Detect which cell encompasses the target text, then output its (x, y) center coordinate. 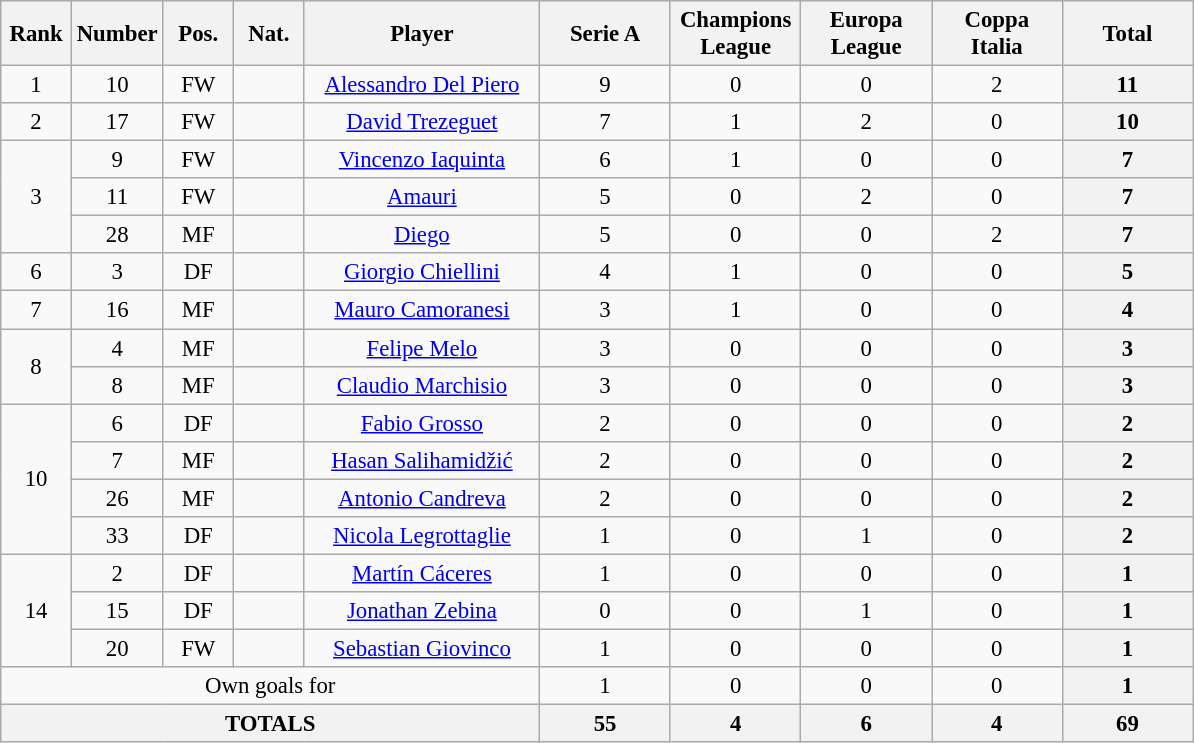
Martín Cáceres (422, 573)
20 (117, 648)
17 (117, 122)
69 (1128, 724)
Nat. (270, 34)
26 (117, 498)
Giorgio Chiellini (422, 273)
Serie A (606, 34)
Jonathan Zebina (422, 611)
Coppa Italia (998, 34)
14 (36, 610)
Fabio Grosso (422, 423)
Pos. (198, 34)
Claudio Marchisio (422, 385)
28 (117, 235)
David Trezeguet (422, 122)
TOTALS (270, 724)
Europa League (866, 34)
Nicola Legrottaglie (422, 536)
Sebastian Giovinco (422, 648)
Mauro Camoranesi (422, 310)
Rank (36, 34)
33 (117, 536)
Own goals for (270, 686)
Antonio Candreva (422, 498)
Number (117, 34)
Total (1128, 34)
Hasan Salihamidžić (422, 460)
Amauri (422, 197)
15 (117, 611)
Player (422, 34)
Vincenzo Iaquinta (422, 160)
16 (117, 310)
55 (606, 724)
Alessandro Del Piero (422, 85)
Diego (422, 235)
Champions League (736, 34)
Felipe Melo (422, 348)
